Capture the cell that displays the provided text and extract its (x, y) central coordinate. 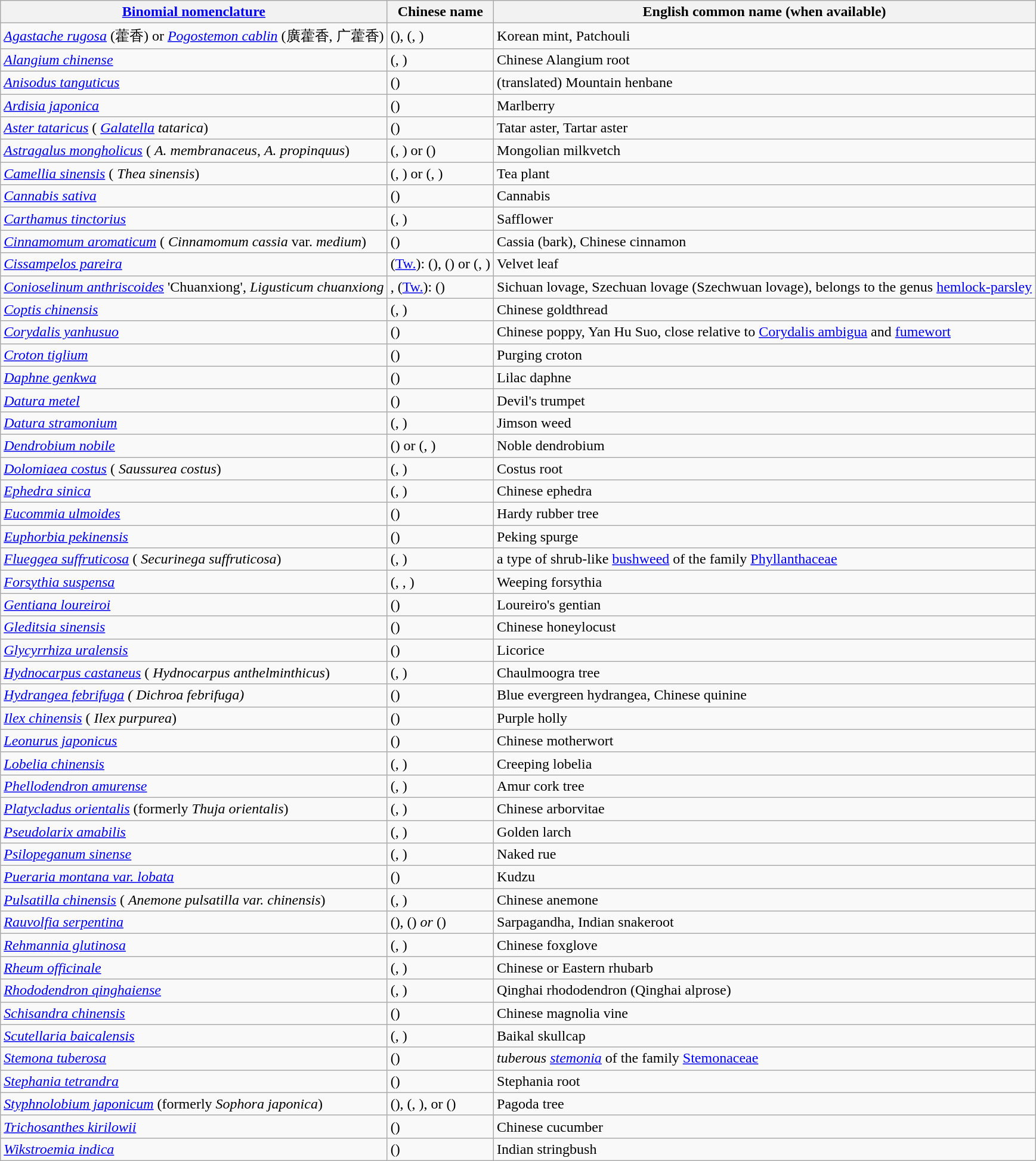
Hydnocarpus castaneus ( Hydnocarpus anthelminthicus) (194, 673)
Cissampelos pareira (194, 264)
Chinese ephedra (765, 491)
Ilex chinensis ( Ilex purpurea) (194, 718)
Trichosanthes kirilowii (194, 1126)
Golden larch (765, 832)
(), (, ), or () (440, 1104)
Chinese foxglove (765, 945)
Hardy rubber tree (765, 514)
(, ) or () (440, 151)
Blue evergreen hydrangea, Chinese quinine (765, 695)
Kudzu (765, 877)
a type of shrub-like bushweed of the family Phyllanthaceae (765, 559)
(, , ) (440, 582)
Jimson weed (765, 423)
Devil's trumpet (765, 400)
Glycyrrhiza uralensis (194, 650)
Rauvolfia serpentina (194, 922)
Rheum officinale (194, 968)
(), () or () (440, 922)
Chaulmoogra tree (765, 673)
Sarpagandha, Indian snakeroot (765, 922)
Marlberry (765, 106)
Croton tiglium (194, 355)
Velvet leaf (765, 264)
Peking spurge (765, 537)
Flueggea suffruticosa ( Securinega suffruticosa) (194, 559)
Conioselinum anthriscoides 'Chuanxiong', Ligusticum chuanxiong (194, 287)
Indian stringbush (765, 1149)
Phellodendron amurense (194, 786)
Chinese motherwort (765, 741)
Gleditsia sinensis (194, 627)
Pagoda tree (765, 1104)
Carthamus tinctorius (194, 219)
Purging croton (765, 355)
Tatar aster, Tartar aster (765, 128)
Pueraria montana var. lobata (194, 877)
Costus root (765, 468)
() or (, ) (440, 445)
Ephedra sinica (194, 491)
Baikal skullcap (765, 1036)
(Tw.): (), () or (, ) (440, 264)
Datura metel (194, 400)
Hydrangea febrifuga ( Dichroa febrifuga) (194, 695)
Dolomiaea costus ( Saussurea costus) (194, 468)
Stephania tetrandra (194, 1081)
Pseudolarix amabilis (194, 832)
Daphne genkwa (194, 377)
(), (, ) (440, 36)
Binomial nomenclature (194, 12)
Schisandra chinensis (194, 1013)
, (Tw.): () (440, 287)
Safflower (765, 219)
Sichuan lovage, Szechuan lovage (Szechwuan lovage), belongs to the genus hemlock-parsley (765, 287)
Pulsatilla chinensis ( Anemone pulsatilla var. chinensis) (194, 900)
Amur cork tree (765, 786)
Chinese magnolia vine (765, 1013)
Creeping lobelia (765, 763)
Chinese poppy, Yan Hu Suo, close relative to Corydalis ambigua and fumewort (765, 332)
Cannabis sativa (194, 196)
Styphnolobium japonicum (formerly Sophora japonica) (194, 1104)
Ardisia japonica (194, 106)
Purple holly (765, 718)
(translated) Mountain henbane (765, 82)
Euphorbia pekinensis (194, 537)
Leonurus japonicus (194, 741)
Camellia sinensis ( Thea sinensis) (194, 174)
Korean mint, Patchouli (765, 36)
Wikstroemia indica (194, 1149)
Chinese or Eastern rhubarb (765, 968)
Naked rue (765, 855)
Astragalus mongholicus ( A. membranaceus, A. propinquus) (194, 151)
Weeping forsythia (765, 582)
Stephania root (765, 1081)
Datura stramonium (194, 423)
Tea plant (765, 174)
Eucommia ulmoides (194, 514)
Chinese arborvitae (765, 809)
Rehmannia glutinosa (194, 945)
Corydalis yanhusuo (194, 332)
Gentiana loureiroi (194, 605)
Chinese Alangium root (765, 60)
Mongolian milkvetch (765, 151)
Noble dendrobium (765, 445)
Anisodus tanguticus (194, 82)
Alangium chinense (194, 60)
Stemona tuberosa (194, 1058)
Licorice (765, 650)
Chinese anemone (765, 900)
Lobelia chinensis (194, 763)
Chinese name (440, 12)
Platycladus orientalis (formerly Thuja orientalis) (194, 809)
English common name (when available) (765, 12)
Rhododendron qinghaiense (194, 990)
Cannabis (765, 196)
Agastache rugosa (藿香) or Pogostemon cablin (廣藿香, 广藿香) (194, 36)
Aster tataricus ( Galatella tatarica) (194, 128)
Psilopeganum sinense (194, 855)
Loureiro's gentian (765, 605)
Cinnamomum aromaticum ( Cinnamomum cassia var. medium) (194, 242)
Chinese honeylocust (765, 627)
Coptis chinensis (194, 309)
Dendrobium nobile (194, 445)
Lilac daphne (765, 377)
Chinese goldthread (765, 309)
tuberous stemonia of the family Stemonaceae (765, 1058)
Forsythia suspensa (194, 582)
Scutellaria baicalensis (194, 1036)
Chinese cucumber (765, 1126)
Cassia (bark), Chinese cinnamon (765, 242)
Qinghai rhododendron (Qinghai alprose) (765, 990)
(, ) or (, ) (440, 174)
